Locate the cell with the specified text and output its (x, y) center coordinate. 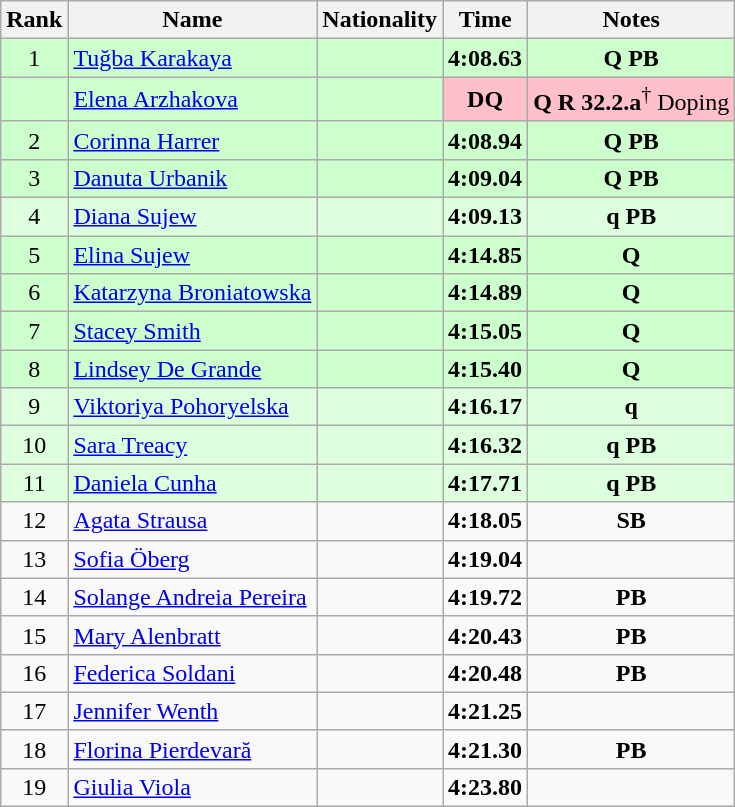
9 (34, 407)
q (632, 407)
17 (34, 711)
Time (486, 20)
12 (34, 521)
4:20.43 (486, 635)
8 (34, 369)
4 (34, 217)
4:14.85 (486, 255)
Viktoriya Pohoryelska (192, 407)
11 (34, 483)
4:16.17 (486, 407)
7 (34, 331)
18 (34, 749)
16 (34, 673)
Elina Sujew (192, 255)
19 (34, 787)
DQ (486, 100)
4:23.80 (486, 787)
Rank (34, 20)
4:21.30 (486, 749)
4:19.04 (486, 559)
15 (34, 635)
4:15.40 (486, 369)
Lindsey De Grande (192, 369)
Sofia Öberg (192, 559)
Notes (632, 20)
Mary Alenbratt (192, 635)
Name (192, 20)
Sara Treacy (192, 445)
4:09.13 (486, 217)
Q R 32.2.a† Doping (632, 100)
Stacey Smith (192, 331)
4:18.05 (486, 521)
6 (34, 293)
Federica Soldani (192, 673)
10 (34, 445)
Elena Arzhakova (192, 100)
4:14.89 (486, 293)
4:15.05 (486, 331)
5 (34, 255)
14 (34, 597)
4:20.48 (486, 673)
2 (34, 140)
Tuğba Karakaya (192, 58)
Daniela Cunha (192, 483)
Nationality (380, 20)
1 (34, 58)
Florina Pierdevară (192, 749)
4:08.94 (486, 140)
Corinna Harrer (192, 140)
Agata Strausa (192, 521)
4:19.72 (486, 597)
4:08.63 (486, 58)
3 (34, 178)
Giulia Viola (192, 787)
Jennifer Wenth (192, 711)
13 (34, 559)
4:09.04 (486, 178)
Diana Sujew (192, 217)
4:16.32 (486, 445)
4:17.71 (486, 483)
Danuta Urbanik (192, 178)
SB (632, 521)
Katarzyna Broniatowska (192, 293)
4:21.25 (486, 711)
Solange Andreia Pereira (192, 597)
